Scan for the cell matching the given text and deliver its (x, y) coordinate at center. 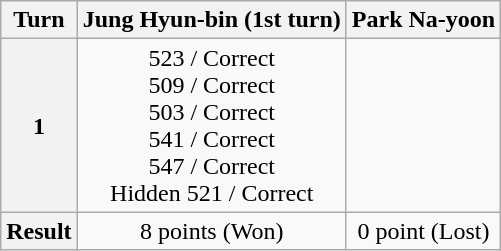
Jung Hyun-bin (1st turn) (212, 20)
523 / Correct 509 / Correct 503 / Correct 541 / Correct 547 / Correct Hidden 521 / Correct (212, 126)
1 (39, 126)
Result (39, 231)
Park Na-yoon (423, 20)
0 point (Lost) (423, 231)
8 points (Won) (212, 231)
Turn (39, 20)
